Determine the (x, y) coordinate at the center of the cell enclosing the given text.  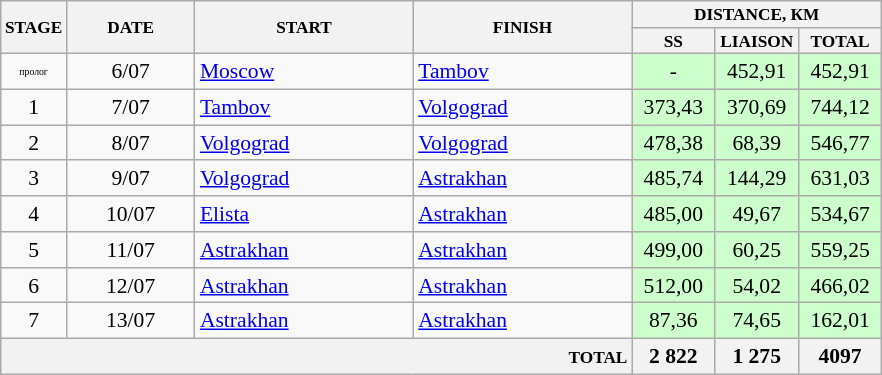
485,00 (674, 214)
144,29 (756, 179)
Moscow (304, 72)
60,25 (756, 250)
499,00 (674, 250)
546,77 (840, 143)
6 (34, 286)
SS (674, 41)
7 (34, 321)
6/07 (130, 72)
54,02 (756, 286)
пролог (34, 72)
74,65 (756, 321)
4097 (840, 357)
STAGE (34, 28)
LIAISON (756, 41)
FINISH (522, 28)
4 (34, 214)
3 (34, 179)
2 (34, 143)
631,03 (840, 179)
13/07 (130, 321)
11/07 (130, 250)
87,36 (674, 321)
7/07 (130, 108)
534,67 (840, 214)
478,38 (674, 143)
559,25 (840, 250)
1 (34, 108)
DISTANCE, КМ (757, 14)
10/07 (130, 214)
START (304, 28)
162,01 (840, 321)
- (674, 72)
Elista (304, 214)
12/07 (130, 286)
373,43 (674, 108)
5 (34, 250)
2 822 (674, 357)
370,69 (756, 108)
68,39 (756, 143)
744,12 (840, 108)
9/07 (130, 179)
512,00 (674, 286)
49,67 (756, 214)
485,74 (674, 179)
466,02 (840, 286)
1 275 (756, 357)
DATE (130, 28)
8/07 (130, 143)
